Output the (x, y) coordinate of the center of the cell containing the given text.  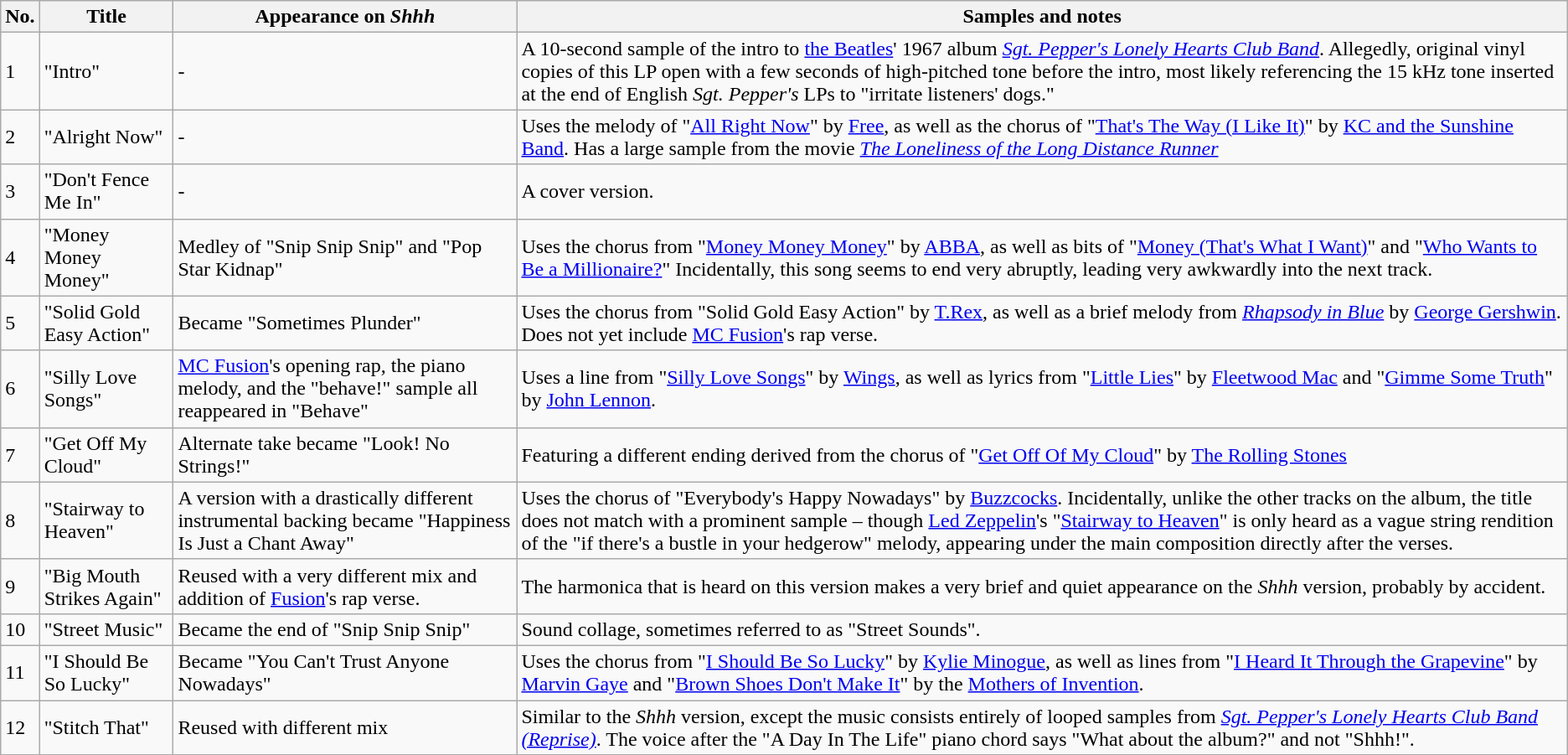
Became "Sometimes Plunder" (345, 323)
Sound collage, sometimes referred to as "Street Sounds". (1042, 629)
11 (20, 672)
"Stairway to Heaven" (106, 520)
"Don't Fence Me In" (106, 191)
"I Should Be So Lucky" (106, 672)
9 (20, 587)
Title (106, 17)
Appearance on Shhh (345, 17)
"Big Mouth Strikes Again" (106, 587)
The harmonica that is heard on this version makes a very brief and quiet appearance on the Shhh version, probably by accident. (1042, 587)
"Money Money Money" (106, 257)
No. (20, 17)
"Intro" (106, 71)
Uses a line from "Silly Love Songs" by Wings, as well as lyrics from "Little Lies" by Fleetwood Mac and "Gimme Some Truth" by John Lennon. (1042, 389)
"Silly Love Songs" (106, 389)
4 (20, 257)
Became "You Can't Trust Anyone Nowadays" (345, 672)
12 (20, 727)
Became the end of "Snip Snip Snip" (345, 629)
Reused with different mix (345, 727)
7 (20, 454)
10 (20, 629)
A version with a drastically different instrumental backing became "Happiness Is Just a Chant Away" (345, 520)
8 (20, 520)
6 (20, 389)
Alternate take became "Look! No Strings!" (345, 454)
5 (20, 323)
A cover version. (1042, 191)
"Solid Gold Easy Action" (106, 323)
Reused with a very different mix and addition of Fusion's rap verse. (345, 587)
3 (20, 191)
Medley of "Snip Snip Snip" and "Pop Star Kidnap" (345, 257)
"Alright Now" (106, 137)
Samples and notes (1042, 17)
"Get Off My Cloud" (106, 454)
2 (20, 137)
MC Fusion's opening rap, the piano melody, and the "behave!" sample all reappeared in "Behave" (345, 389)
1 (20, 71)
"Street Music" (106, 629)
"Stitch That" (106, 727)
Featuring a different ending derived from the chorus of "Get Off Of My Cloud" by The Rolling Stones (1042, 454)
